Locate the cell with the specified text and output its [X, Y] center coordinate. 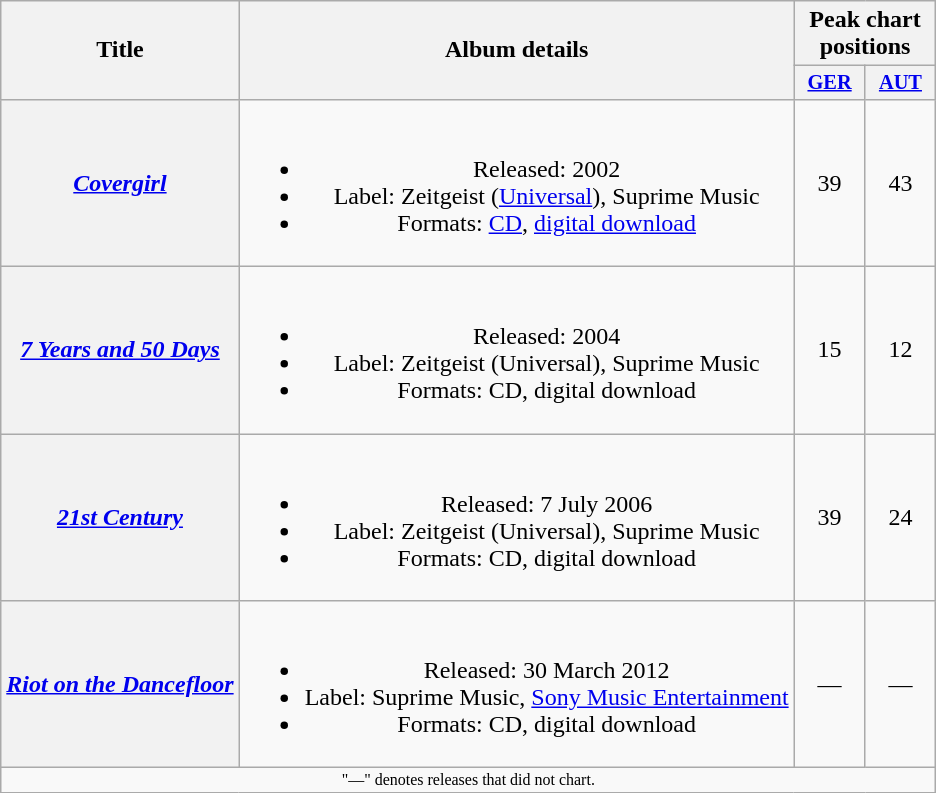
Released: 30 March 2012Label: Suprime Music, Sony Music EntertainmentFormats: CD, digital download [516, 684]
Riot on the Dancefloor [120, 684]
24 [900, 518]
15 [830, 350]
GER [830, 83]
Released: 2002Label: Zeitgeist (Universal), Suprime MusicFormats: CD, digital download [516, 182]
Album details [516, 50]
AUT [900, 83]
7 Years and 50 Days [120, 350]
Covergirl [120, 182]
Released: 7 July 2006Label: Zeitgeist (Universal), Suprime MusicFormats: CD, digital download [516, 518]
43 [900, 182]
"—" denotes releases that did not chart. [468, 780]
Released: 2004Label: Zeitgeist (Universal), Suprime MusicFormats: CD, digital download [516, 350]
Peak chart positions [865, 34]
12 [900, 350]
Title [120, 50]
21st Century [120, 518]
